Return the (X, Y) coordinate for the center point of the cell that contains the specified text.  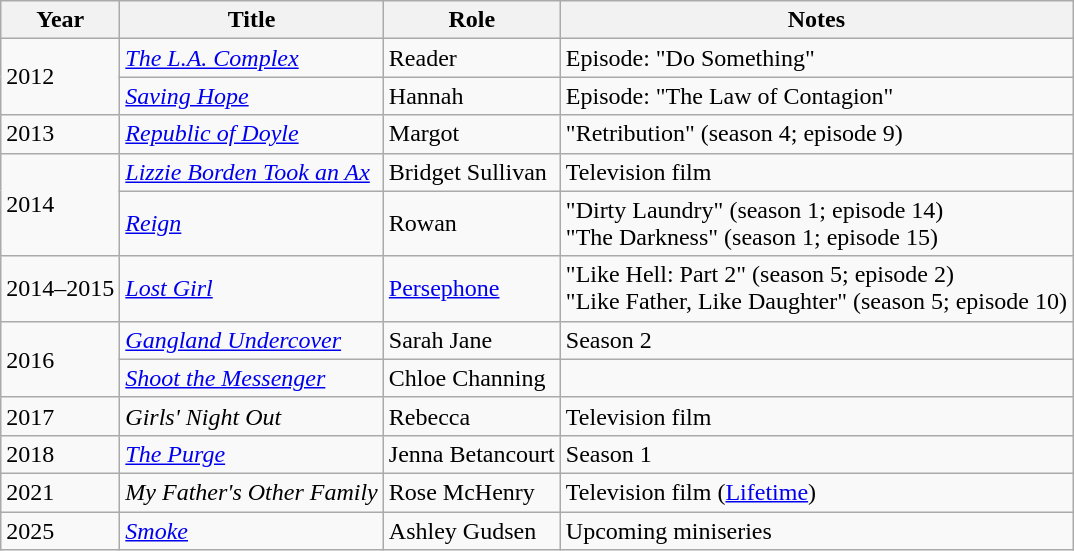
Shoot the Messenger (252, 378)
2014 (60, 204)
Episode: "Do Something" (816, 58)
Notes (816, 20)
2017 (60, 416)
My Father's Other Family (252, 492)
Hannah (472, 96)
Republic of Doyle (252, 134)
Bridget Sullivan (472, 172)
"Like Hell: Part 2" (season 5; episode 2)"Like Father, Like Daughter" (season 5; episode 10) (816, 288)
Rose McHenry (472, 492)
Upcoming miniseries (816, 531)
Year (60, 20)
Persephone (472, 288)
Saving Hope (252, 96)
2012 (60, 77)
"Retribution" (season 4; episode 9) (816, 134)
Gangland Undercover (252, 340)
Season 2 (816, 340)
Girls' Night Out (252, 416)
Lizzie Borden Took an Ax (252, 172)
Lost Girl (252, 288)
2018 (60, 454)
2025 (60, 531)
Season 1 (816, 454)
Episode: "The Law of Contagion" (816, 96)
2021 (60, 492)
The Purge (252, 454)
Reader (472, 58)
Smoke (252, 531)
Margot (472, 134)
"Dirty Laundry" (season 1; episode 14)"The Darkness" (season 1; episode 15) (816, 224)
Rowan (472, 224)
Role (472, 20)
Chloe Channing (472, 378)
2016 (60, 359)
Rebecca (472, 416)
2013 (60, 134)
Jenna Betancourt (472, 454)
Ashley Gudsen (472, 531)
2014–2015 (60, 288)
The L.A. Complex (252, 58)
Television film (Lifetime) (816, 492)
Sarah Jane (472, 340)
Title (252, 20)
Reign (252, 224)
